For the text-containing cell, return its midpoint in [x, y] coordinate format. 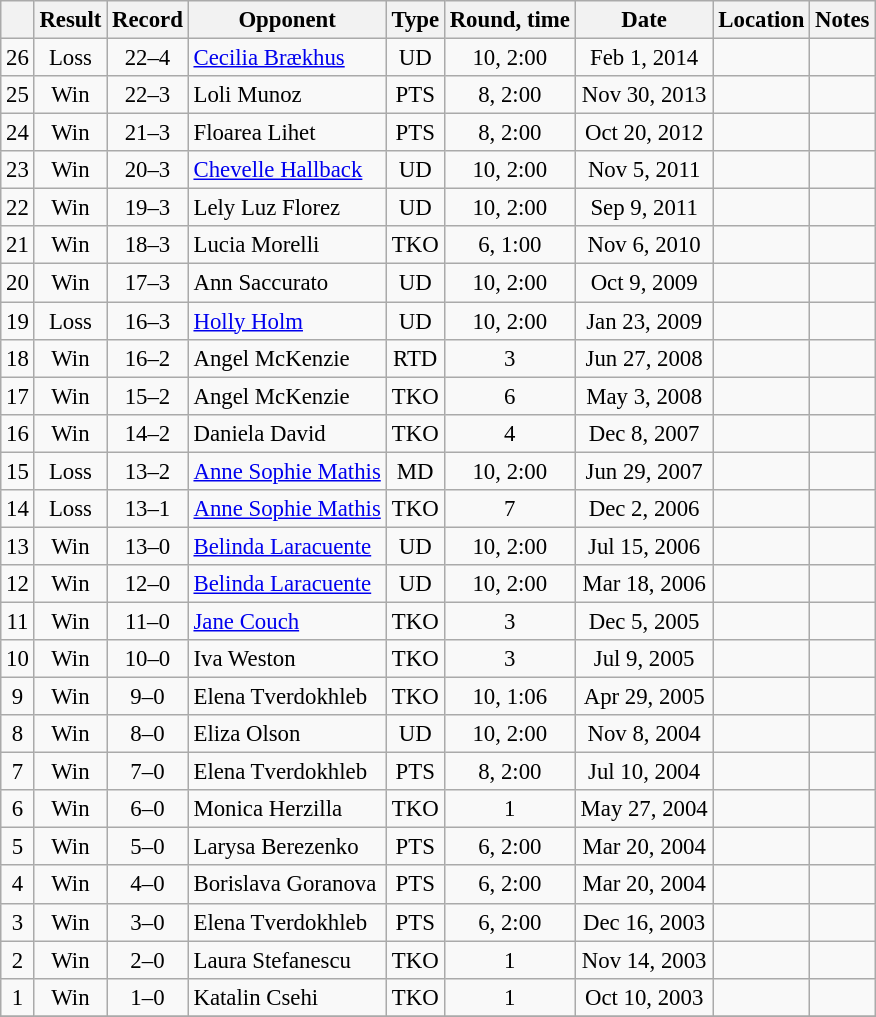
20–3 [148, 170]
22–3 [148, 95]
Lucia Morelli [287, 245]
Jul 10, 2004 [644, 772]
24 [18, 133]
3–0 [148, 922]
19–3 [148, 208]
9–0 [148, 697]
22 [18, 208]
Jan 23, 2009 [644, 321]
Katalin Csehi [287, 997]
Holly Holm [287, 321]
Borislava Goranova [287, 885]
Laura Stefanescu [287, 960]
May 27, 2004 [644, 809]
Dec 16, 2003 [644, 922]
2–0 [148, 960]
Oct 9, 2009 [644, 283]
7–0 [148, 772]
26 [18, 58]
Ann Saccurato [287, 283]
13 [18, 546]
12 [18, 584]
Iva Weston [287, 659]
Oct 20, 2012 [644, 133]
MD [415, 471]
13–1 [148, 509]
12–0 [148, 584]
2 [18, 960]
23 [18, 170]
Location [762, 20]
8 [18, 734]
Record [148, 20]
Larysa Berezenko [287, 847]
11–0 [148, 621]
Nov 8, 2004 [644, 734]
17–3 [148, 283]
5 [18, 847]
22–4 [148, 58]
Opponent [287, 20]
Jun 29, 2007 [644, 471]
Jul 9, 2005 [644, 659]
Dec 5, 2005 [644, 621]
15 [18, 471]
Jul 15, 2006 [644, 546]
14–2 [148, 433]
17 [18, 396]
Mar 18, 2006 [644, 584]
Floarea Lihet [287, 133]
15–2 [148, 396]
Chevelle Hallback [287, 170]
Nov 14, 2003 [644, 960]
16–3 [148, 321]
RTD [415, 358]
18–3 [148, 245]
10–0 [148, 659]
Loli Munoz [287, 95]
10 [18, 659]
Notes [842, 20]
1–0 [148, 997]
Sep 9, 2011 [644, 208]
20 [18, 283]
10, 1:06 [510, 697]
May 3, 2008 [644, 396]
5–0 [148, 847]
Result [70, 20]
13–0 [148, 546]
Dec 2, 2006 [644, 509]
14 [18, 509]
21 [18, 245]
8–0 [148, 734]
Jun 27, 2008 [644, 358]
6, 1:00 [510, 245]
Oct 10, 2003 [644, 997]
11 [18, 621]
16 [18, 433]
Cecilia Brækhus [287, 58]
Feb 1, 2014 [644, 58]
Daniela David [287, 433]
Monica Herzilla [287, 809]
21–3 [148, 133]
Round, time [510, 20]
Nov 5, 2011 [644, 170]
Apr 29, 2005 [644, 697]
Nov 30, 2013 [644, 95]
Date [644, 20]
Nov 6, 2010 [644, 245]
Lely Luz Florez [287, 208]
25 [18, 95]
16–2 [148, 358]
13–2 [148, 471]
19 [18, 321]
Eliza Olson [287, 734]
Type [415, 20]
9 [18, 697]
4–0 [148, 885]
18 [18, 358]
6–0 [148, 809]
Jane Couch [287, 621]
Dec 8, 2007 [644, 433]
